Output the (x, y) coordinate of the center of the cell containing the given text.  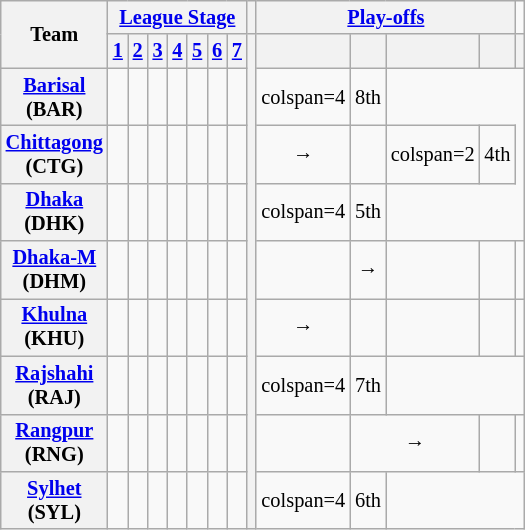
6 (217, 51)
5 (197, 51)
4th (498, 154)
Team (54, 34)
4 (177, 51)
Chittagong(CTG) (54, 154)
6th (368, 500)
Barisal(BAR) (54, 97)
2 (138, 51)
Dhaka-M(DHM) (54, 270)
colspan=2 (433, 154)
Rajshahi(RAJ) (54, 385)
Dhaka(DHK) (54, 212)
Khulna(KHU) (54, 327)
Play-offs (386, 17)
Sylhet(SYL) (54, 500)
3 (158, 51)
8th (368, 97)
7 (237, 51)
1 (118, 51)
League Stage (178, 17)
5th (368, 212)
Rangpur(RNG) (54, 443)
7th (368, 385)
